Scan for the cell matching the given text and deliver its [X, Y] coordinate at center. 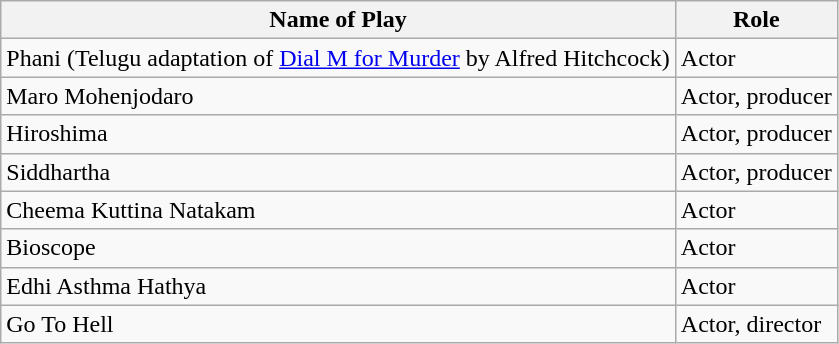
Cheema Kuttina Natakam [338, 210]
Phani (Telugu adaptation of Dial M for Murder by Alfred Hitchcock) [338, 58]
Maro Mohenjodaro [338, 96]
Role [756, 20]
Edhi Asthma Hathya [338, 286]
Bioscope [338, 248]
Go To Hell [338, 324]
Actor, director [756, 324]
Siddhartha [338, 172]
Name of Play [338, 20]
Hiroshima [338, 134]
